Identify which cell holds the provided text, then report its (x, y) central coordinate. 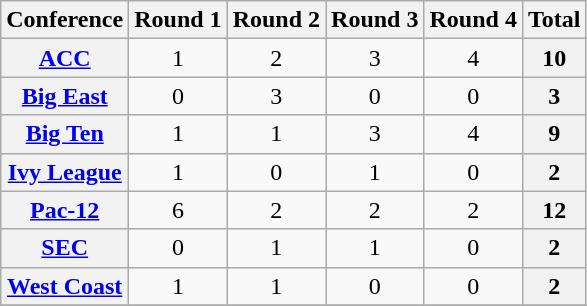
12 (554, 210)
ACC (65, 58)
Round 1 (178, 20)
Big Ten (65, 134)
Total (554, 20)
Round 3 (375, 20)
Ivy League (65, 172)
10 (554, 58)
Big East (65, 96)
West Coast (65, 286)
6 (178, 210)
Round 2 (276, 20)
Conference (65, 20)
Pac-12 (65, 210)
Round 4 (473, 20)
9 (554, 134)
SEC (65, 248)
